From the cell containing the given text, extract its center point as (X, Y) coordinate. 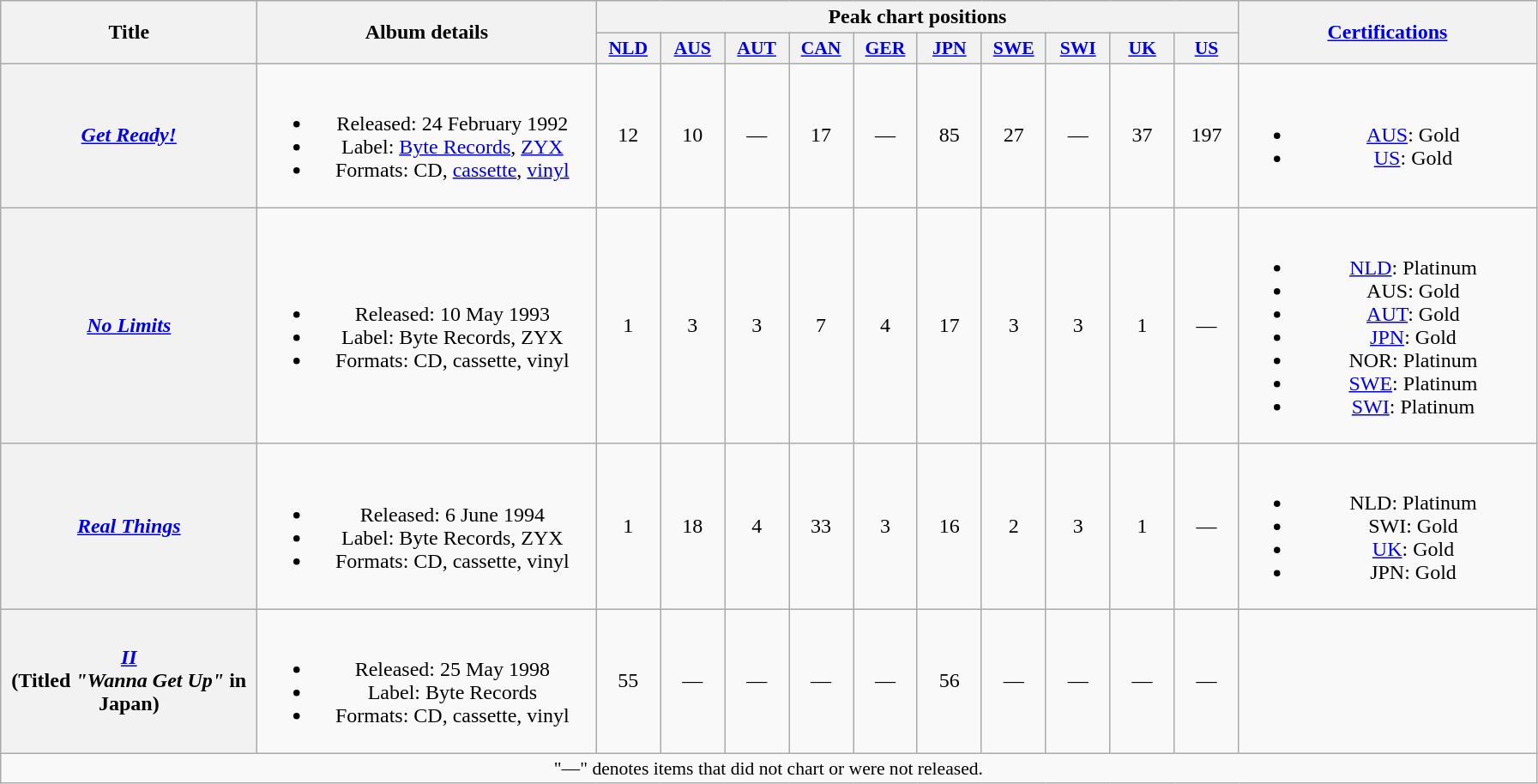
Certifications (1388, 33)
37 (1143, 136)
27 (1014, 136)
12 (628, 136)
SWI (1077, 49)
AUS: GoldUS: Gold (1388, 136)
197 (1206, 136)
55 (628, 681)
UK (1143, 49)
II(Titled "Wanna Get Up" in Japan) (129, 681)
SWE (1014, 49)
"—" denotes items that did not chart or were not released. (769, 769)
Get Ready! (129, 136)
Released: 6 June 1994Label: Byte Records, ZYXFormats: CD, cassette, vinyl (427, 527)
AUS (693, 49)
16 (949, 527)
JPN (949, 49)
56 (949, 681)
Released: 24 February 1992Label: Byte Records, ZYXFormats: CD, cassette, vinyl (427, 136)
NLD: PlatinumSWI: GoldUK: GoldJPN: Gold (1388, 527)
NLD (628, 49)
Real Things (129, 527)
2 (1014, 527)
10 (693, 136)
Released: 10 May 1993Label: Byte Records, ZYXFormats: CD, cassette, vinyl (427, 326)
AUT (757, 49)
85 (949, 136)
Peak chart positions (918, 17)
7 (822, 326)
CAN (822, 49)
GER (885, 49)
Released: 25 May 1998Label: Byte RecordsFormats: CD, cassette, vinyl (427, 681)
Album details (427, 33)
33 (822, 527)
No Limits (129, 326)
NLD: PlatinumAUS: GoldAUT: GoldJPN: GoldNOR: PlatinumSWE: PlatinumSWI: Platinum (1388, 326)
US (1206, 49)
Title (129, 33)
18 (693, 527)
